Scan for the cell matching the given text and deliver its [X, Y] coordinate at center. 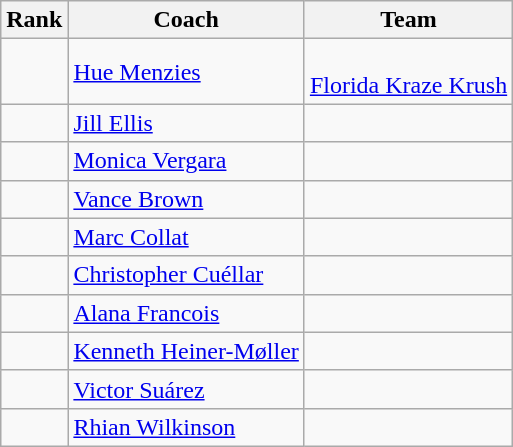
Coach [186, 20]
Christopher Cuéllar [186, 275]
Team [408, 20]
Hue Menzies [186, 72]
Rhian Wilkinson [186, 427]
Alana Francois [186, 313]
Monica Vergara [186, 161]
Kenneth Heiner-Møller [186, 351]
Rank [34, 20]
Jill Ellis [186, 123]
Florida Kraze Krush [408, 72]
Victor Suárez [186, 389]
Marc Collat [186, 237]
Vance Brown [186, 199]
